Scan for the cell matching the given text and deliver its [x, y] coordinate at center. 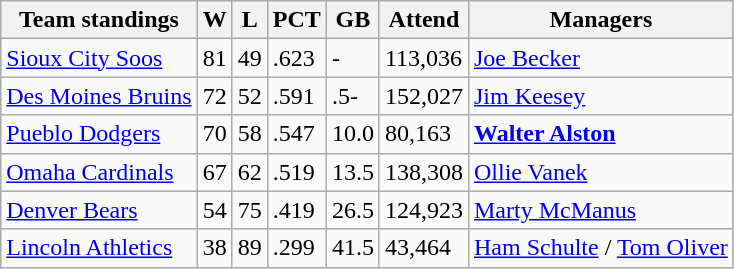
67 [214, 172]
54 [214, 210]
W [214, 20]
89 [250, 248]
Joe Becker [600, 58]
Lincoln Athletics [99, 248]
.547 [296, 134]
43,464 [424, 248]
Walter Alston [600, 134]
Pueblo Dodgers [99, 134]
41.5 [352, 248]
62 [250, 172]
- [352, 58]
Denver Bears [99, 210]
26.5 [352, 210]
80,163 [424, 134]
.299 [296, 248]
72 [214, 96]
.591 [296, 96]
113,036 [424, 58]
124,923 [424, 210]
138,308 [424, 172]
58 [250, 134]
Des Moines Bruins [99, 96]
.623 [296, 58]
10.0 [352, 134]
PCT [296, 20]
L [250, 20]
152,027 [424, 96]
.519 [296, 172]
81 [214, 58]
Omaha Cardinals [99, 172]
Team standings [99, 20]
Marty McManus [600, 210]
.5- [352, 96]
13.5 [352, 172]
70 [214, 134]
75 [250, 210]
Managers [600, 20]
.419 [296, 210]
49 [250, 58]
Attend [424, 20]
Sioux City Soos [99, 58]
Jim Keesey [600, 96]
GB [352, 20]
Ham Schulte / Tom Oliver [600, 248]
38 [214, 248]
52 [250, 96]
Ollie Vanek [600, 172]
